Capture the cell that displays the provided text and extract its (x, y) central coordinate. 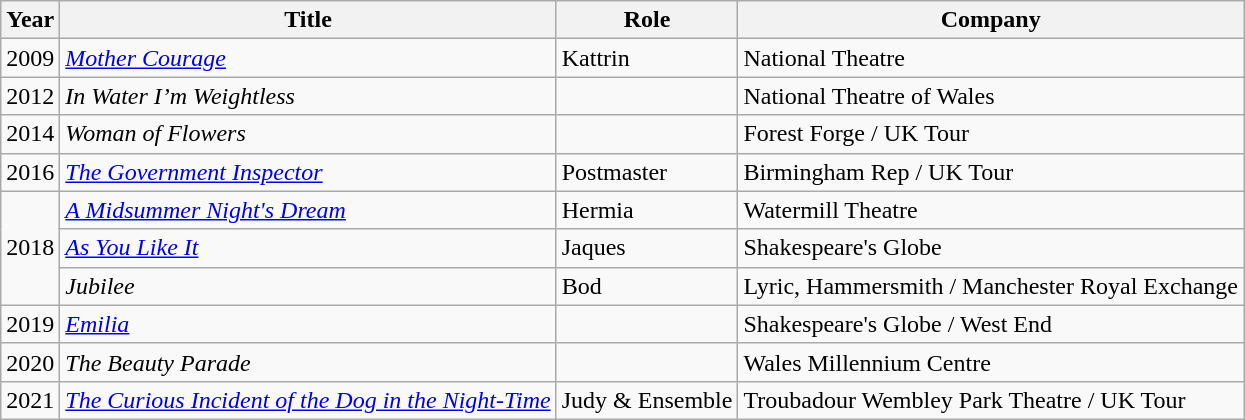
Shakespeare's Globe / West End (991, 324)
Kattrin (647, 58)
Bod (647, 286)
As You Like It (308, 248)
Birmingham Rep / UK Tour (991, 172)
The Curious Incident of the Dog in the Night-Time (308, 400)
The Government Inspector (308, 172)
Title (308, 20)
Troubadour Wembley Park Theatre / UK Tour (991, 400)
National Theatre of Wales (991, 96)
Jaques (647, 248)
Emilia (308, 324)
Company (991, 20)
The Beauty Parade (308, 362)
Shakespeare's Globe (991, 248)
2019 (30, 324)
Woman of Flowers (308, 134)
Jubilee (308, 286)
Role (647, 20)
Forest Forge / UK Tour (991, 134)
2012 (30, 96)
Watermill Theatre (991, 210)
2020 (30, 362)
2021 (30, 400)
Postmaster (647, 172)
Hermia (647, 210)
2018 (30, 248)
Mother Courage (308, 58)
2014 (30, 134)
Wales Millennium Centre (991, 362)
Judy & Ensemble (647, 400)
2009 (30, 58)
Lyric, Hammersmith / Manchester Royal Exchange (991, 286)
In Water I’m Weightless (308, 96)
A Midsummer Night's Dream (308, 210)
2016 (30, 172)
Year (30, 20)
National Theatre (991, 58)
